Scan for the cell matching the given text and deliver its (x, y) coordinate at center. 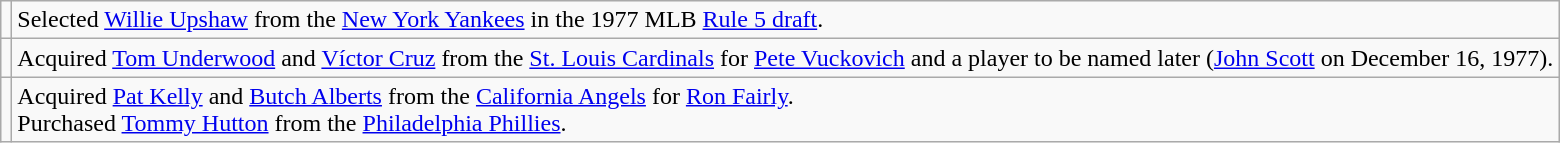
Acquired Pat Kelly and Butch Alberts from the California Angels for Ron Fairly. Purchased Tommy Hutton from the Philadelphia Phillies. (786, 110)
Selected Willie Upshaw from the New York Yankees in the 1977 MLB Rule 5 draft. (786, 20)
